Scan for the cell matching the given text and deliver its (X, Y) coordinate at center. 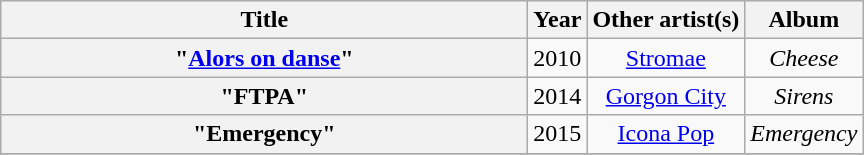
2015 (558, 134)
Cheese (804, 58)
2014 (558, 96)
Stromae (666, 58)
Sirens (804, 96)
Emergency (804, 134)
Year (558, 20)
2010 (558, 58)
Icona Pop (666, 134)
"Emergency" (264, 134)
Other artist(s) (666, 20)
Gorgon City (666, 96)
"Alors on danse" (264, 58)
Title (264, 20)
Album (804, 20)
"FTPA" (264, 96)
